Return the (X, Y) coordinate for the center point of the cell that contains the specified text.  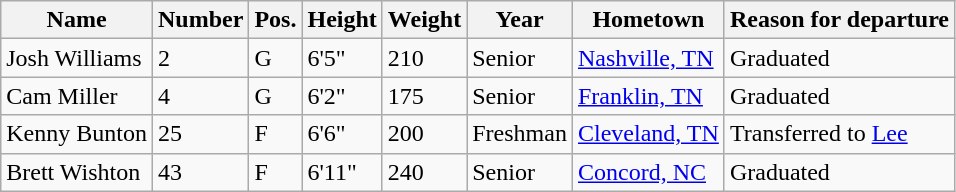
6'11" (342, 172)
Cam Miller (77, 96)
Josh Williams (77, 58)
6'2" (342, 96)
Brett Wishton (77, 172)
Concord, NC (648, 172)
Franklin, TN (648, 96)
240 (424, 172)
6'5" (342, 58)
Kenny Bunton (77, 134)
Name (77, 20)
Freshman (520, 134)
Pos. (276, 20)
Hometown (648, 20)
6'6" (342, 134)
175 (424, 96)
25 (200, 134)
Transferred to Lee (839, 134)
Height (342, 20)
Cleveland, TN (648, 134)
4 (200, 96)
210 (424, 58)
Nashville, TN (648, 58)
2 (200, 58)
Year (520, 20)
Number (200, 20)
Weight (424, 20)
200 (424, 134)
Reason for departure (839, 20)
43 (200, 172)
